Find where the given text appears and provide that cell's center as (x, y) coordinate. 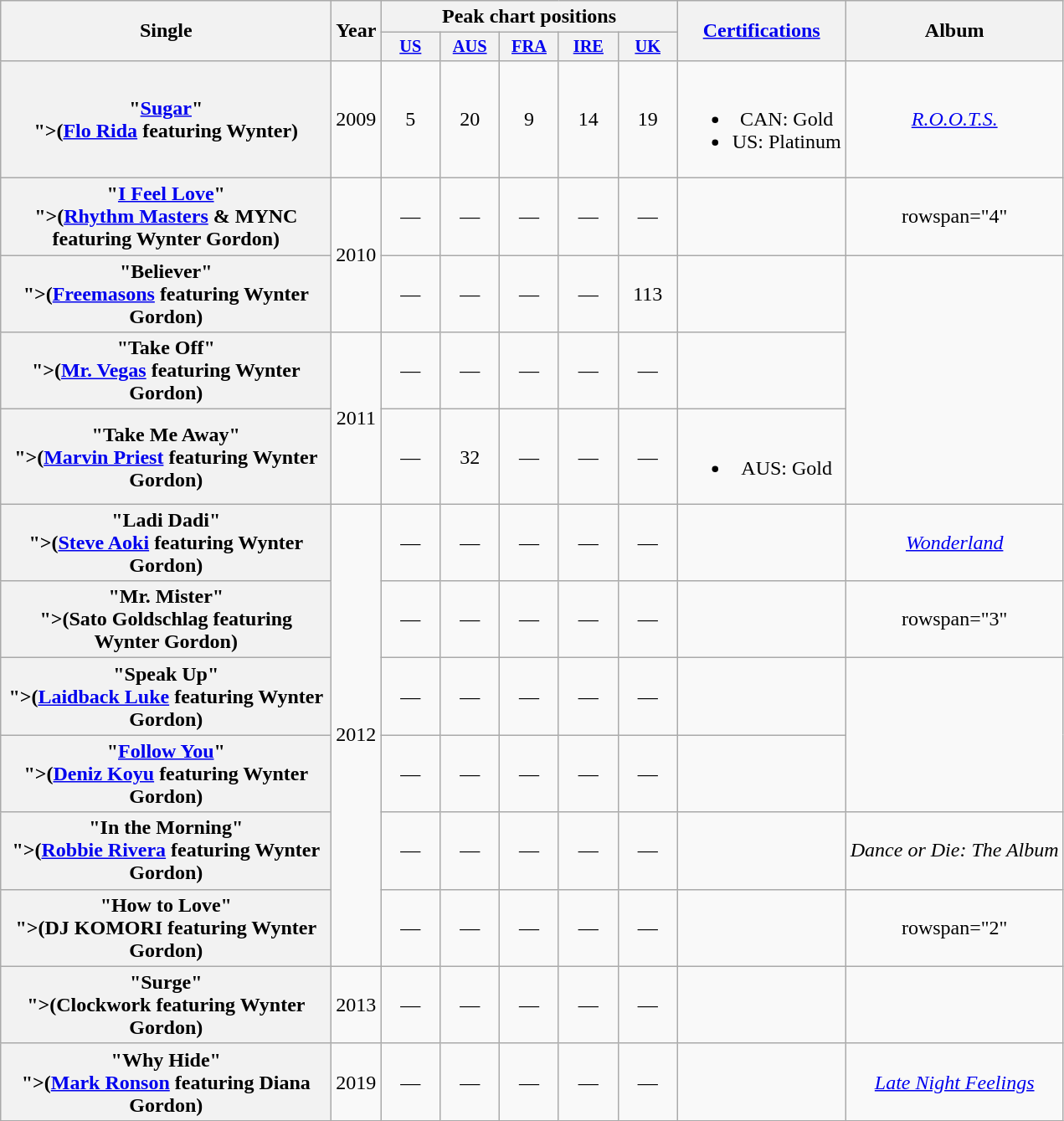
Dance or Die: The Album (954, 851)
Certifications (762, 31)
"Ladi Dadi"">(Steve Aoki featuring Wynter Gordon) (166, 543)
"Follow You"">(Deniz Koyu featuring Wynter Gordon) (166, 774)
IRE (588, 47)
32 (470, 457)
19 (648, 119)
9 (529, 119)
AUS: Gold (762, 457)
"Surge"">(Clockwork featuring Wynter Gordon) (166, 1005)
AUS (470, 47)
2011 (357, 419)
5 (410, 119)
FRA (529, 47)
113 (648, 294)
"Mr. Mister"">(Sato Goldschlag featuring Wynter Gordon) (166, 620)
2012 (357, 735)
US (410, 47)
CAN: GoldUS: Platinum (762, 119)
R.O.O.T.S. (954, 119)
Single (166, 31)
"How to Love"">(DJ KOMORI featuring Wynter Gordon) (166, 928)
"Take Me Away"">(Marvin Priest featuring Wynter Gordon) (166, 457)
Late Night Feelings (954, 1082)
Year (357, 31)
Peak chart positions (529, 17)
rowspan="3" (954, 620)
Wonderland (954, 543)
"Take Off"">(Mr. Vegas featuring Wynter Gordon) (166, 371)
"Why Hide"">(Mark Ronson featuring Diana Gordon) (166, 1082)
UK (648, 47)
"I Feel Love"">(Rhythm Masters & MYNC featuring Wynter Gordon) (166, 217)
rowspan="2" (954, 928)
2010 (357, 255)
14 (588, 119)
"Speak Up"">(Laidback Luke featuring Wynter Gordon) (166, 697)
"In the Morning"">(Robbie Rivera featuring Wynter Gordon) (166, 851)
2013 (357, 1005)
20 (470, 119)
2019 (357, 1082)
2009 (357, 119)
"Believer"">(Freemasons featuring Wynter Gordon) (166, 294)
rowspan="4" (954, 217)
"Sugar"">(Flo Rida featuring Wynter) (166, 119)
Album (954, 31)
